Scan for the cell matching the given text and deliver its [x, y] coordinate at center. 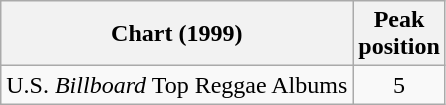
Peakposition [399, 34]
Chart (1999) [177, 34]
U.S. Billboard Top Reggae Albums [177, 85]
5 [399, 85]
